For the text-containing cell, return its midpoint in (x, y) coordinate format. 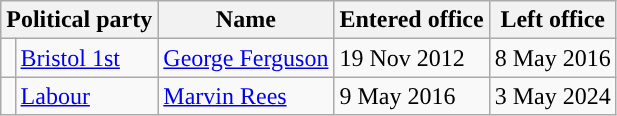
3 May 2024 (552, 96)
Name (246, 20)
8 May 2016 (552, 58)
Bristol 1st (86, 58)
George Ferguson (246, 58)
Marvin Rees (246, 96)
Labour (86, 96)
9 May 2016 (412, 96)
Entered office (412, 20)
19 Nov 2012 (412, 58)
Left office (552, 20)
Political party (80, 20)
